Extract the [X, Y] coordinate from the center of the cell holding the provided text.  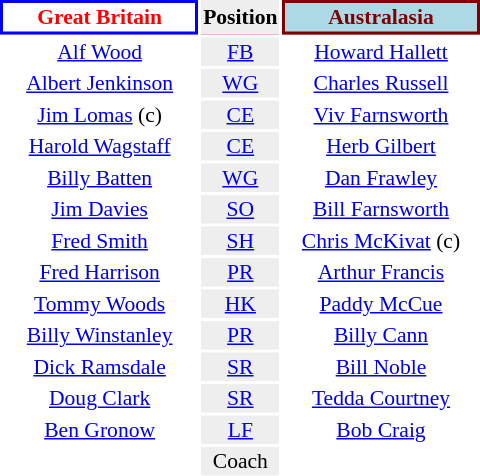
FB [240, 52]
Arthur Francis [381, 272]
Herb Gilbert [381, 146]
Billy Winstanley [100, 335]
Ben Gronow [100, 430]
Bill Farnsworth [381, 209]
Albert Jenkinson [100, 83]
Jim Lomas (c) [100, 114]
Alf Wood [100, 52]
Bill Noble [381, 366]
Charles Russell [381, 83]
Australasia [381, 17]
Billy Cann [381, 335]
Paddy McCue [381, 304]
Coach [240, 461]
Fred Harrison [100, 272]
Chris McKivat (c) [381, 240]
Great Britain [100, 17]
SO [240, 209]
Billy Batten [100, 178]
SH [240, 240]
Howard Hallett [381, 52]
Tommy Woods [100, 304]
Viv Farnsworth [381, 114]
Dan Frawley [381, 178]
Doug Clark [100, 398]
Harold Wagstaff [100, 146]
Position [240, 17]
HK [240, 304]
Dick Ramsdale [100, 366]
LF [240, 430]
Bob Craig [381, 430]
Jim Davies [100, 209]
Tedda Courtney [381, 398]
Fred Smith [100, 240]
